From the cell containing the given text, extract its center point as (X, Y) coordinate. 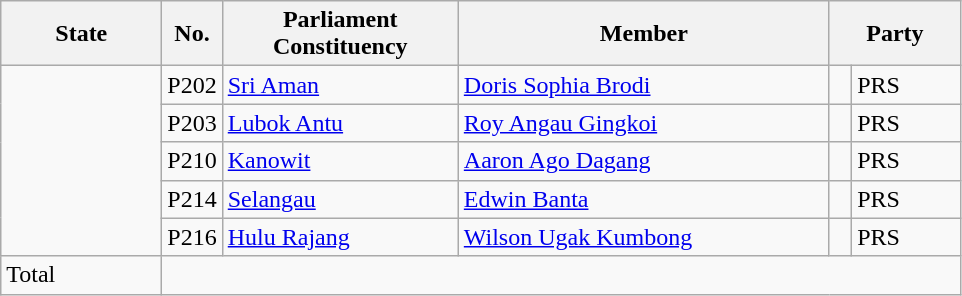
Total (82, 275)
Parliament Constituency (340, 34)
Aaron Ago Dagang (644, 161)
Edwin Banta (644, 199)
Hulu Rajang (340, 237)
P216 (192, 237)
Member (644, 34)
P214 (192, 199)
State (82, 34)
Wilson Ugak Kumbong (644, 237)
Sri Aman (340, 85)
P210 (192, 161)
Lubok Antu (340, 123)
Doris Sophia Brodi (644, 85)
Roy Angau Gingkoi (644, 123)
No. (192, 34)
Party (894, 34)
P203 (192, 123)
Kanowit (340, 161)
P202 (192, 85)
Selangau (340, 199)
